Find where the given text appears and provide that cell's center as (x, y) coordinate. 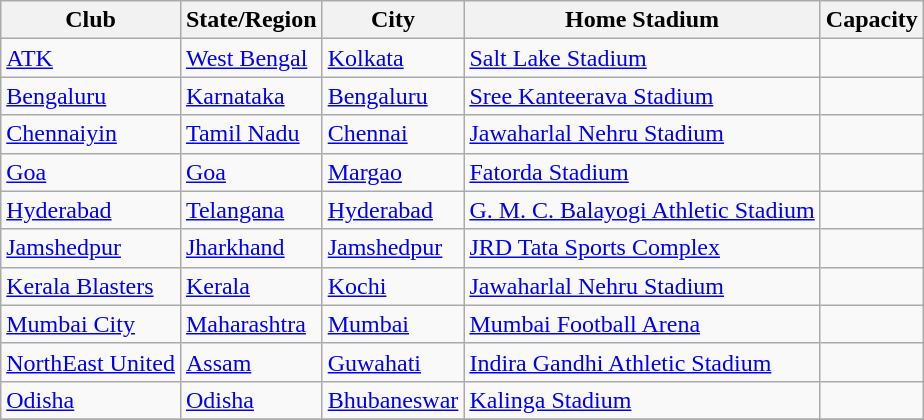
Karnataka (251, 96)
Club (91, 20)
Indira Gandhi Athletic Stadium (642, 362)
Kolkata (393, 58)
Kerala (251, 286)
Maharashtra (251, 324)
West Bengal (251, 58)
NorthEast United (91, 362)
JRD Tata Sports Complex (642, 248)
Kalinga Stadium (642, 400)
Chennai (393, 134)
Jharkhand (251, 248)
Home Stadium (642, 20)
Mumbai City (91, 324)
Guwahati (393, 362)
ATK (91, 58)
Mumbai Football Arena (642, 324)
Kerala Blasters (91, 286)
Tamil Nadu (251, 134)
Telangana (251, 210)
City (393, 20)
Bhubaneswar (393, 400)
State/Region (251, 20)
Kochi (393, 286)
Sree Kanteerava Stadium (642, 96)
Assam (251, 362)
Capacity (872, 20)
Fatorda Stadium (642, 172)
Chennaiyin (91, 134)
G. M. C. Balayogi Athletic Stadium (642, 210)
Margao (393, 172)
Mumbai (393, 324)
Salt Lake Stadium (642, 58)
